Detect which cell encompasses the target text, then output its [x, y] center coordinate. 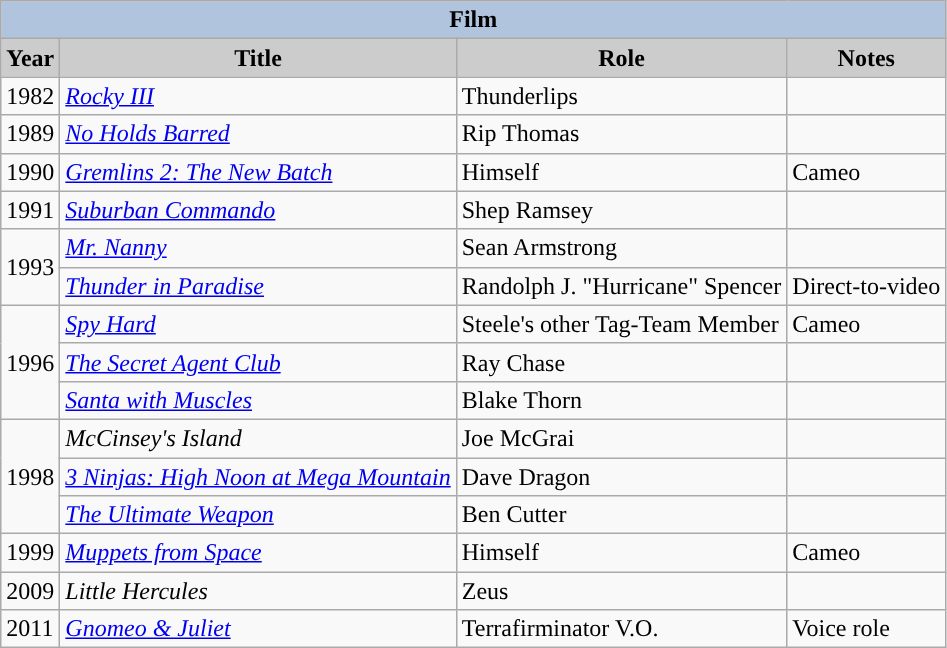
Sean Armstrong [622, 248]
Role [622, 58]
Rip Thomas [622, 134]
Gnomeo & Juliet [258, 629]
Thunder in Paradise [258, 286]
Santa with Muscles [258, 400]
Notes [866, 58]
Randolph J. "Hurricane" Spencer [622, 286]
Title [258, 58]
1989 [30, 134]
No Holds Barred [258, 134]
Mr. Nanny [258, 248]
1990 [30, 172]
Direct-to-video [866, 286]
1991 [30, 210]
Suburban Commando [258, 210]
Zeus [622, 591]
Ben Cutter [622, 515]
Joe McGrai [622, 438]
Rocky III [258, 96]
Blake Thorn [622, 400]
Steele's other Tag-Team Member [622, 324]
1998 [30, 476]
Terrafirminator V.O. [622, 629]
Year [30, 58]
Muppets from Space [258, 553]
1999 [30, 553]
1996 [30, 362]
2009 [30, 591]
McCinsey's Island [258, 438]
Film [474, 20]
Little Hercules [258, 591]
The Ultimate Weapon [258, 515]
Voice role [866, 629]
Thunderlips [622, 96]
Spy Hard [258, 324]
Dave Dragon [622, 477]
1982 [30, 96]
Shep Ramsey [622, 210]
3 Ninjas: High Noon at Mega Mountain [258, 477]
Ray Chase [622, 362]
1993 [30, 267]
The Secret Agent Club [258, 362]
Gremlins 2: The New Batch [258, 172]
2011 [30, 629]
